Return the (x, y) coordinate for the center point of the cell that contains the specified text.  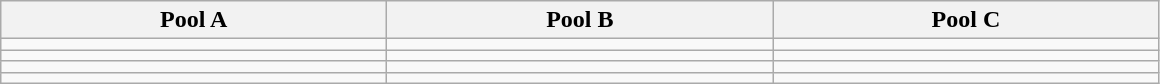
Pool B (580, 20)
Pool C (966, 20)
Pool A (194, 20)
